Locate the cell with the specified text and output its (X, Y) center coordinate. 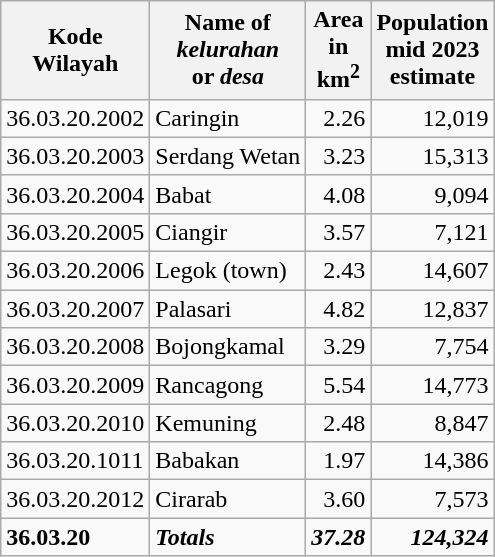
12,019 (432, 118)
5.54 (338, 385)
Rancagong (228, 385)
Totals (228, 537)
Cirarab (228, 499)
8,847 (432, 423)
7,121 (432, 232)
15,313 (432, 156)
36.03.20.2005 (76, 232)
36.03.20.2003 (76, 156)
2.26 (338, 118)
9,094 (432, 194)
36.03.20.2007 (76, 309)
Serdang Wetan (228, 156)
4.08 (338, 194)
Kode Wilayah (76, 50)
Legok (town) (228, 271)
36.03.20.2008 (76, 347)
Area in km2 (338, 50)
Name ofkelurahan or desa (228, 50)
3.57 (338, 232)
2.48 (338, 423)
3.29 (338, 347)
7,754 (432, 347)
Ciangir (228, 232)
36.03.20.2010 (76, 423)
7,573 (432, 499)
36.03.20.2006 (76, 271)
37.28 (338, 537)
Populationmid 2023estimate (432, 50)
Palasari (228, 309)
12,837 (432, 309)
124,324 (432, 537)
36.03.20.2004 (76, 194)
Babat (228, 194)
Babakan (228, 461)
Caringin (228, 118)
2.43 (338, 271)
14,607 (432, 271)
3.60 (338, 499)
3.23 (338, 156)
14,773 (432, 385)
Bojongkamal (228, 347)
36.03.20.2009 (76, 385)
36.03.20.2012 (76, 499)
Kemuning (228, 423)
36.03.20 (76, 537)
36.03.20.2002 (76, 118)
36.03.20.1011 (76, 461)
14,386 (432, 461)
4.82 (338, 309)
1.97 (338, 461)
